Search for the cell housing the specified text and yield its [x, y] center coordinate. 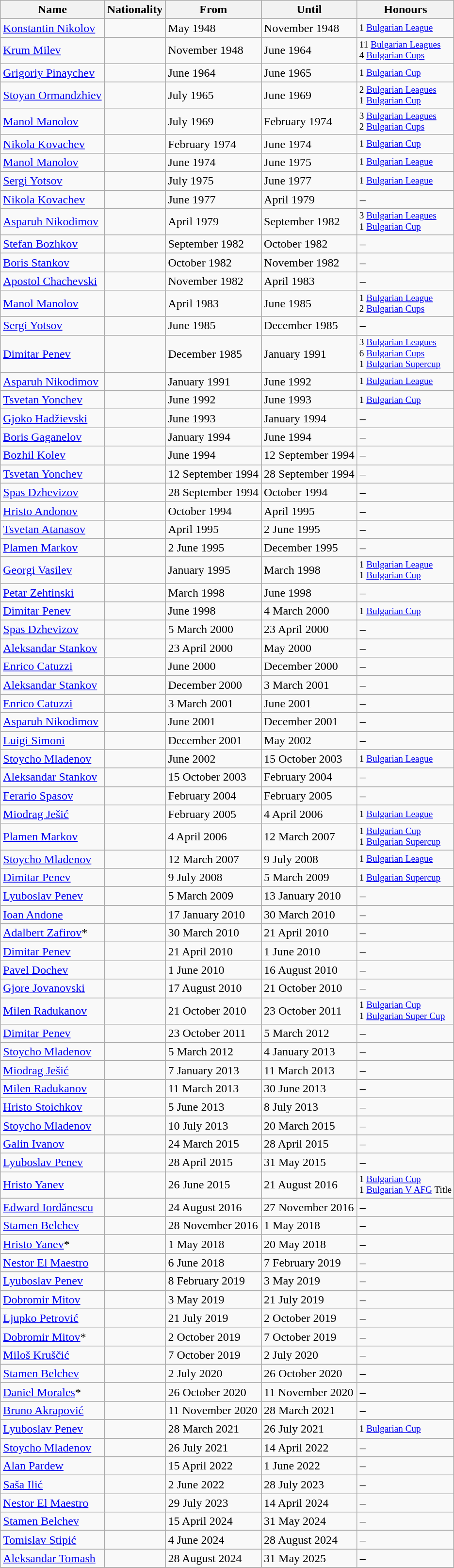
Tomislav Stipić [52, 1540]
Gjoko Hadžievski [52, 418]
4 March 2000 [309, 611]
14 April 2024 [309, 1503]
Adalbert Zafirov* [52, 933]
Luigi Simoni [52, 740]
7 January 2013 [213, 1070]
Grigoriy Pinaychev [52, 73]
Miloš Kruščić [52, 1355]
Tsvetan Atanasov [52, 529]
28 November 2016 [213, 1226]
Krum Milev [52, 50]
Name [52, 10]
6 June 2018 [213, 1263]
Apostol Chachevski [52, 281]
2 Bulgarian Leagues 1 Bulgarian Cup [405, 95]
3 Bulgarian Leagues 1 Bulgarian Cup [405, 222]
June 2002 [213, 759]
Gjore Jovanovski [52, 988]
1 Bulgarian League 1 Bulgarian Cup [405, 570]
21 August 2016 [309, 1185]
4 June 2024 [213, 1540]
13 January 2010 [309, 896]
Stefan Bozhkov [52, 244]
17 January 2010 [213, 915]
Konstantin Nikolov [52, 28]
20 May 2018 [309, 1244]
May 2002 [309, 740]
Until [309, 10]
June 1969 [309, 95]
29 July 2023 [213, 1503]
1 Bulgarian Cup1 Bulgarian V AFG Title [405, 1185]
Ioan Andone [52, 915]
Petar Zehtinski [52, 593]
Bozhil Kolev [52, 455]
1 Bulgarian Cup 1 Bulgarian Supercup [405, 836]
Galin Ivanov [52, 1144]
From [213, 10]
December 1995 [309, 548]
Edward Iordănescu [52, 1207]
8 July 2013 [309, 1107]
Stoyan Ormandzhiev [52, 95]
Hristo Yanev* [52, 1244]
5 March 2000 [213, 630]
31 May 2015 [309, 1163]
17 August 2010 [213, 988]
10 July 2013 [213, 1125]
Georgi Vasilev [52, 570]
Alan Pardew [52, 1466]
24 March 2015 [213, 1144]
Aleksandar Tomash [52, 1558]
Daniel Morales* [52, 1392]
26 June 2015 [213, 1185]
June 2000 [213, 667]
1 June 2022 [309, 1466]
15 April 2022 [213, 1466]
3 Bulgarian Leagues 6 Bulgarian Cups 1 Bulgarian Supercup [405, 353]
June 1965 [309, 73]
Boris Stankov [52, 263]
31 May 2024 [309, 1521]
Pavel Dochev [52, 970]
27 November 2016 [309, 1207]
2 June 2022 [213, 1485]
Saša Ilić [52, 1485]
4 January 2013 [309, 1051]
31 May 2025 [309, 1558]
Honours [405, 10]
Bruno Akrapović [52, 1410]
Hristo Yanev [52, 1185]
Hristo Andonov [52, 511]
Hristo Stoichkov [52, 1107]
Dobromir Mitov* [52, 1336]
May 1948 [213, 28]
7 February 2019 [309, 1263]
July 1975 [213, 181]
Ljupko Petrović [52, 1318]
8 February 2019 [213, 1281]
July 1965 [213, 95]
1 Bulgarian Supercup [405, 878]
16 August 2010 [309, 970]
1 Bulgarian League 2 Bulgarian Cups [405, 303]
30 June 2013 [309, 1088]
11 Bulgarian Leagues 4 Bulgarian Cups [405, 50]
14 April 2022 [309, 1448]
May 2000 [309, 648]
5 June 2013 [213, 1107]
January 1995 [213, 570]
July 1969 [213, 121]
3 Bulgarian Leagues 2 Bulgarian Cups [405, 121]
Nationality [135, 10]
Boris Gaganelov [52, 437]
Dobromir Mitov [52, 1300]
June 1975 [309, 162]
1 Bulgarian Cup1 Bulgarian Super Cup [405, 1011]
24 August 2016 [213, 1207]
28 July 2023 [309, 1485]
15 April 2024 [213, 1521]
20 March 2015 [309, 1125]
Ferario Spasov [52, 796]
